Locate the cell with the specified text and output its (x, y) center coordinate. 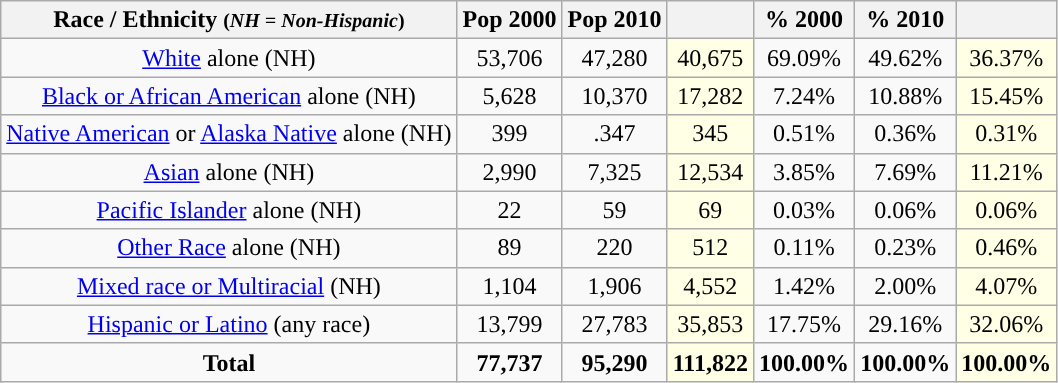
0.36% (906, 134)
3.85% (804, 172)
2,990 (510, 172)
47,280 (614, 58)
Pacific Islander alone (NH) (229, 210)
399 (510, 134)
0.03% (804, 210)
7.69% (906, 172)
10,370 (614, 96)
49.62% (906, 58)
0.11% (804, 248)
Native American or Alaska Native alone (NH) (229, 134)
345 (710, 134)
59 (614, 210)
35,853 (710, 324)
4,552 (710, 286)
22 (510, 210)
1.42% (804, 286)
512 (710, 248)
0.51% (804, 134)
4.07% (1006, 286)
% 2010 (906, 20)
1,104 (510, 286)
0.23% (906, 248)
1,906 (614, 286)
5,628 (510, 96)
Other Race alone (NH) (229, 248)
17,282 (710, 96)
10.88% (906, 96)
Mixed race or Multiracial (NH) (229, 286)
15.45% (1006, 96)
Asian alone (NH) (229, 172)
17.75% (804, 324)
7.24% (804, 96)
Hispanic or Latino (any race) (229, 324)
Pop 2000 (510, 20)
0.46% (1006, 248)
53,706 (510, 58)
2.00% (906, 286)
Race / Ethnicity (NH = Non-Hispanic) (229, 20)
.347 (614, 134)
27,783 (614, 324)
11.21% (1006, 172)
220 (614, 248)
95,290 (614, 362)
12,534 (710, 172)
7,325 (614, 172)
36.37% (1006, 58)
77,737 (510, 362)
Total (229, 362)
Pop 2010 (614, 20)
111,822 (710, 362)
13,799 (510, 324)
69.09% (804, 58)
40,675 (710, 58)
White alone (NH) (229, 58)
Black or African American alone (NH) (229, 96)
89 (510, 248)
69 (710, 210)
0.31% (1006, 134)
% 2000 (804, 20)
29.16% (906, 324)
32.06% (1006, 324)
